Pinpoint the cell where the given text exists, returning its [X, Y] midpoint coordinate. 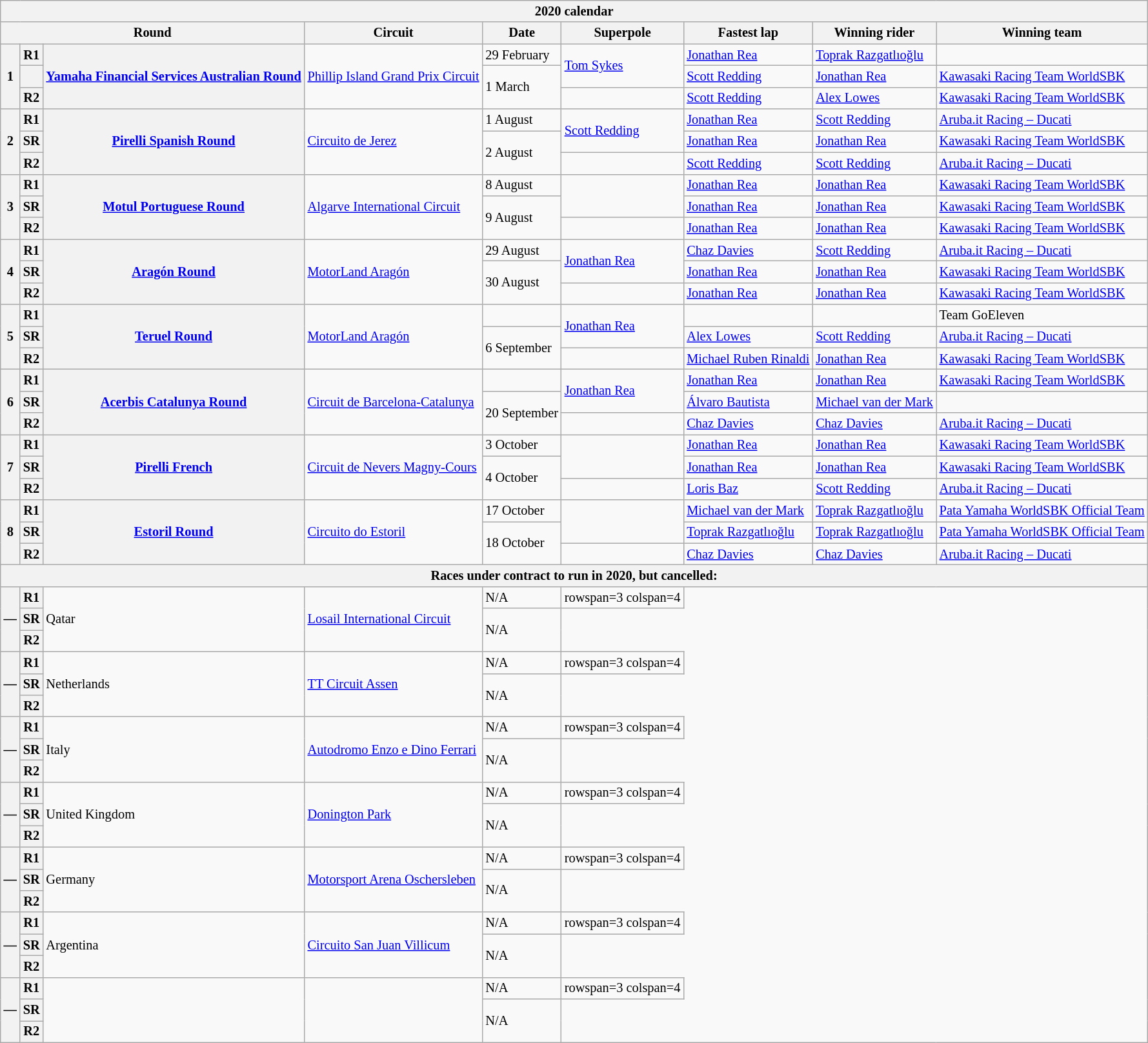
Acerbis Catalunya Round [174, 401]
9 August [521, 217]
6 September [521, 347]
Circuit [394, 33]
Date [521, 33]
Michael Ruben Rinaldi [748, 359]
Netherlands [174, 684]
Circuit de Nevers Magny-Cours [394, 467]
4 October [521, 477]
29 February [521, 55]
Argentina [174, 944]
Estoril Round [174, 531]
Yamaha Financial Services Australian Round [174, 76]
Phillip Island Grand Prix Circuit [394, 76]
1 August [521, 120]
United Kingdom [174, 814]
TT Circuit Assen [394, 684]
20 September [521, 413]
Aragón Round [174, 272]
17 October [521, 510]
Teruel Round [174, 337]
3 [10, 206]
Italy [174, 750]
Circuito de Jerez [394, 142]
Losail International Circuit [394, 619]
Autodromo Enzo e Dino Ferrari [394, 750]
8 August [521, 185]
Donington Park [394, 814]
Fastest lap [748, 33]
Motorsport Arena Oschersleben [394, 880]
Tom Sykes [623, 66]
1 [10, 76]
Pirelli French [174, 467]
Motul Portuguese Round [174, 206]
6 [10, 401]
Round [152, 33]
29 August [521, 250]
Qatar [174, 619]
5 [10, 337]
2 August [521, 152]
8 [10, 531]
Winning rider [874, 33]
4 [10, 272]
Pirelli Spanish Round [174, 142]
Circuito San Juan Villicum [394, 944]
2 [10, 142]
Team GoEleven [1042, 315]
2020 calendar [574, 11]
7 [10, 467]
Races under contract to run in 2020, but cancelled: [574, 575]
Winning team [1042, 33]
1 March [521, 86]
Loris Baz [748, 489]
Circuit de Barcelona-Catalunya [394, 401]
Germany [174, 880]
Circuito do Estoril [394, 531]
3 October [521, 445]
Superpole [623, 33]
18 October [521, 543]
30 August [521, 283]
Álvaro Bautista [748, 402]
Algarve International Circuit [394, 206]
